Return the (x, y) coordinate for the center point of the cell that contains the specified text.  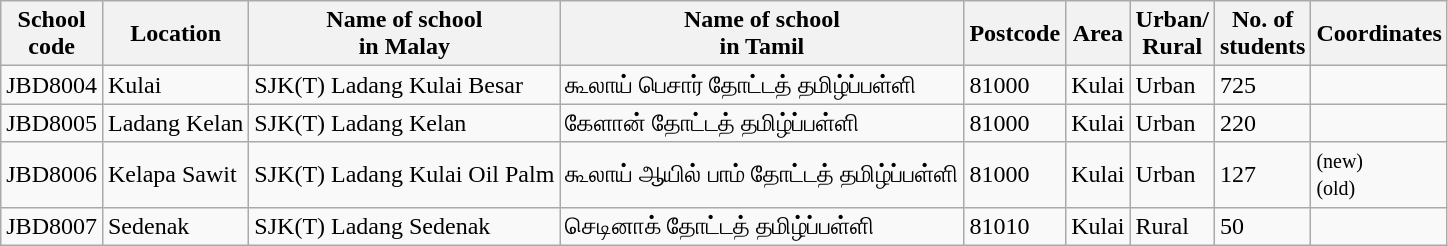
No. ofstudents (1262, 34)
127 (1262, 174)
SJK(T) Ladang Sedenak (404, 226)
(new)(old) (1379, 174)
50 (1262, 226)
JBD8007 (52, 226)
கூலாய் ஆயில் பாம் தோட்டத் தமிழ்ப்பள்ளி (762, 174)
Rural (1172, 226)
Ladang Kelan (175, 123)
Postcode (1015, 34)
Sedenak (175, 226)
செடினாக் தோட்டத் தமிழ்ப்பள்ளி (762, 226)
Name of schoolin Tamil (762, 34)
SJK(T) Ladang Kulai Besar (404, 85)
Schoolcode (52, 34)
கேளான் தோட்டத் தமிழ்ப்பள்ளி (762, 123)
JBD8006 (52, 174)
Kelapa Sawit (175, 174)
SJK(T) Ladang Kelan (404, 123)
Coordinates (1379, 34)
SJK(T) Ladang Kulai Oil Palm (404, 174)
81010 (1015, 226)
Urban/Rural (1172, 34)
JBD8005 (52, 123)
JBD8004 (52, 85)
Area (1098, 34)
Location (175, 34)
220 (1262, 123)
Name of schoolin Malay (404, 34)
கூலாய் பெசார் தோட்டத் தமிழ்ப்பள்ளி (762, 85)
725 (1262, 85)
